Find where the given text appears and provide that cell's center as [X, Y] coordinate. 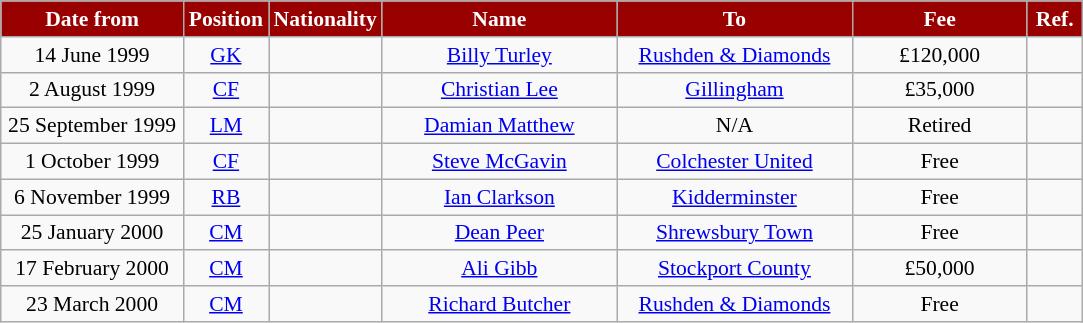
23 March 2000 [92, 304]
£120,000 [940, 55]
6 November 1999 [92, 197]
RB [226, 197]
Richard Butcher [500, 304]
Ali Gibb [500, 269]
Damian Matthew [500, 126]
£50,000 [940, 269]
1 October 1999 [92, 162]
Kidderminster [734, 197]
LM [226, 126]
Billy Turley [500, 55]
14 June 1999 [92, 55]
£35,000 [940, 90]
Ian Clarkson [500, 197]
To [734, 19]
17 February 2000 [92, 269]
Christian Lee [500, 90]
Gillingham [734, 90]
Stockport County [734, 269]
GK [226, 55]
Steve McGavin [500, 162]
Dean Peer [500, 233]
Colchester United [734, 162]
Position [226, 19]
Ref. [1054, 19]
Date from [92, 19]
Fee [940, 19]
Name [500, 19]
Retired [940, 126]
25 September 1999 [92, 126]
N/A [734, 126]
2 August 1999 [92, 90]
Nationality [324, 19]
Shrewsbury Town [734, 233]
25 January 2000 [92, 233]
